Return the (x, y) coordinate for the center point of the cell that contains the specified text.  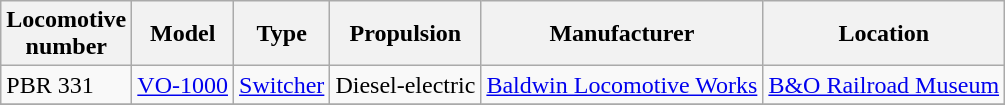
Diesel-electric (406, 85)
Locomotivenumber (66, 34)
PBR 331 (66, 85)
Type (282, 34)
Propulsion (406, 34)
Switcher (282, 85)
Model (183, 34)
B&O Railroad Museum (884, 85)
Baldwin Locomotive Works (622, 85)
VO-1000 (183, 85)
Manufacturer (622, 34)
Location (884, 34)
